Scan for the cell matching the given text and deliver its (X, Y) coordinate at center. 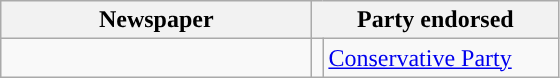
Conservative Party (441, 58)
Newspaper (156, 20)
Party endorsed (436, 20)
